Detect which cell encompasses the target text, then output its (x, y) center coordinate. 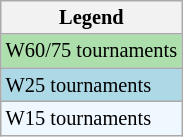
Legend (92, 17)
W15 tournaments (92, 118)
W60/75 tournaments (92, 51)
W25 tournaments (92, 85)
